For the text-containing cell, return its midpoint in [X, Y] coordinate format. 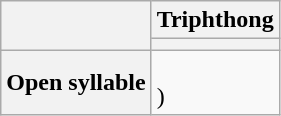
) [215, 82]
Triphthong [215, 20]
Open syllable [76, 82]
